Find where the given text appears and provide that cell's center as (X, Y) coordinate. 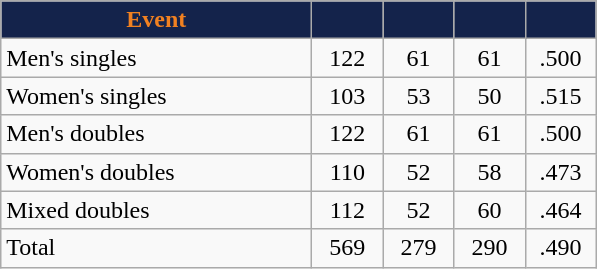
Men's doubles (156, 134)
.464 (560, 210)
Men's singles (156, 58)
290 (490, 248)
569 (348, 248)
60 (490, 210)
103 (348, 96)
112 (348, 210)
279 (418, 248)
110 (348, 172)
50 (490, 96)
.490 (560, 248)
.473 (560, 172)
Women's doubles (156, 172)
Women's singles (156, 96)
.515 (560, 96)
Event (156, 20)
Total (156, 248)
58 (490, 172)
Mixed doubles (156, 210)
53 (418, 96)
